Find where the given text appears and provide that cell's center as [X, Y] coordinate. 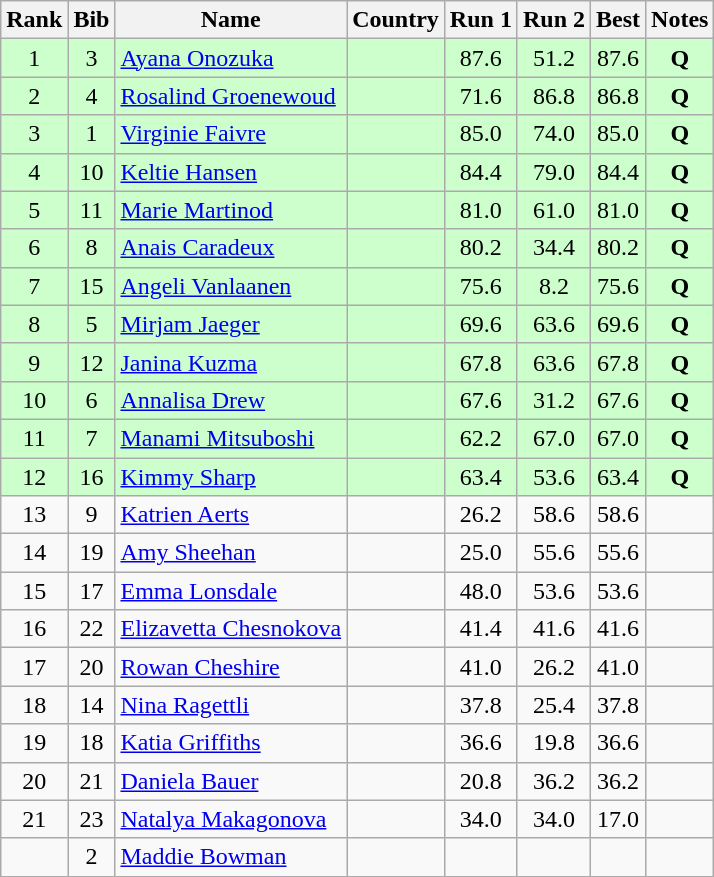
Rosalind Groenewoud [231, 96]
20.8 [480, 781]
Rank [34, 20]
Kimmy Sharp [231, 477]
Ayana Onozuka [231, 58]
Rowan Cheshire [231, 667]
Best [618, 20]
Anais Caradeux [231, 248]
Angeli Vanlaanen [231, 286]
Name [231, 20]
71.6 [480, 96]
48.0 [480, 591]
Country [396, 20]
34.4 [554, 248]
Emma Lonsdale [231, 591]
Bib [92, 20]
19.8 [554, 743]
61.0 [554, 210]
Amy Sheehan [231, 553]
Maddie Bowman [231, 857]
74.0 [554, 134]
Annalisa Drew [231, 400]
62.2 [480, 438]
Katrien Aerts [231, 515]
8.2 [554, 286]
25.0 [480, 553]
Daniela Bauer [231, 781]
Katia Griffiths [231, 743]
Marie Martinod [231, 210]
Keltie Hansen [231, 172]
Elizavetta Chesnokova [231, 629]
51.2 [554, 58]
Natalya Makagonova [231, 819]
41.4 [480, 629]
22 [92, 629]
Virginie Faivre [231, 134]
31.2 [554, 400]
Run 2 [554, 20]
17.0 [618, 819]
Nina Ragettli [231, 705]
Manami Mitsuboshi [231, 438]
13 [34, 515]
25.4 [554, 705]
Mirjam Jaeger [231, 324]
Janina Kuzma [231, 362]
79.0 [554, 172]
Run 1 [480, 20]
Notes [680, 20]
23 [92, 819]
